Output the (x, y) coordinate of the center of the cell containing the given text.  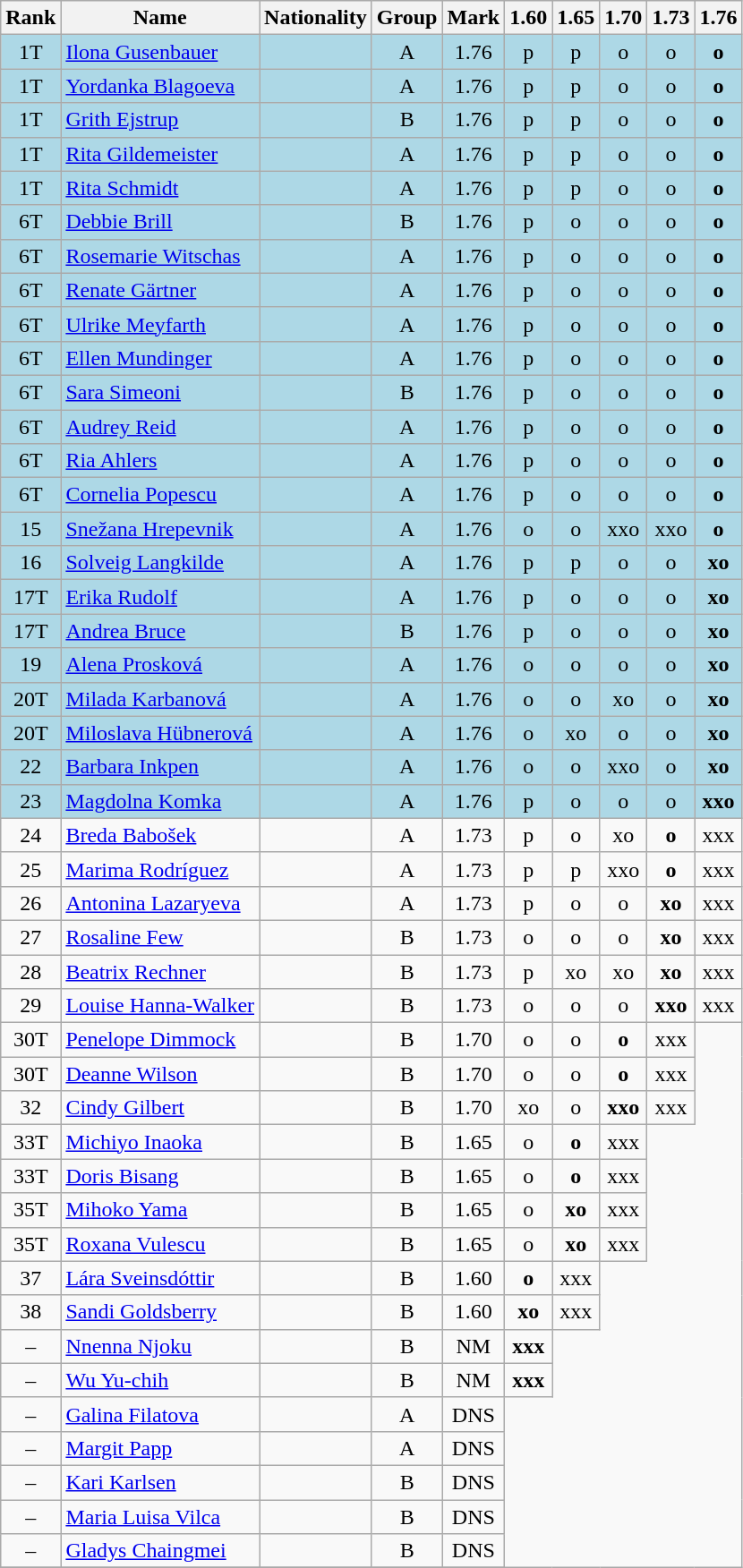
Rank (30, 18)
Mihoko Yama (160, 1210)
Doris Bisang (160, 1176)
Breda Babošek (160, 835)
Yordanka Blagoeva (160, 86)
Ilona Gusenbauer (160, 52)
Nnenna Njoku (160, 1346)
Barbara Inkpen (160, 767)
Snežana Hrepevnik (160, 529)
Gladys Chaingmei (160, 1551)
Deanne Wilson (160, 1074)
Mark (474, 18)
Milada Karbanová (160, 699)
Maria Luisa Vilca (160, 1517)
Magdolna Komka (160, 801)
Nationality (316, 18)
Penelope Dimmock (160, 1040)
Miloslava Hübnerová (160, 733)
Rosaline Few (160, 937)
Renate Gärtner (160, 290)
Alena Prosková (160, 665)
24 (30, 835)
Andrea Bruce (160, 631)
Sara Simeoni (160, 392)
Cindy Gilbert (160, 1108)
Roxana Vulescu (160, 1244)
22 (30, 767)
Grith Ejstrup (160, 120)
Ellen Mundinger (160, 358)
Beatrix Rechner (160, 971)
Lára Sveinsdóttir (160, 1278)
28 (30, 971)
Ria Ahlers (160, 461)
Michiyo Inaoka (160, 1142)
Debbie Brill (160, 222)
Sandi Goldsberry (160, 1312)
Rita Gildemeister (160, 154)
29 (30, 1006)
Rita Schmidt (160, 188)
Audrey Reid (160, 427)
26 (30, 903)
Rosemarie Witschas (160, 256)
Margit Papp (160, 1448)
Solveig Langkilde (160, 563)
25 (30, 869)
Louise Hanna-Walker (160, 1006)
32 (30, 1108)
Group (406, 18)
19 (30, 665)
Kari Karlsen (160, 1482)
Name (160, 18)
Cornelia Popescu (160, 495)
Galina Filatova (160, 1414)
Wu Yu-chih (160, 1380)
27 (30, 937)
Ulrike Meyfarth (160, 324)
Erika Rudolf (160, 597)
23 (30, 801)
16 (30, 563)
37 (30, 1278)
15 (30, 529)
Antonina Lazaryeva (160, 903)
Marima Rodríguez (160, 869)
38 (30, 1312)
